Extract the (x, y) coordinate from the center of the cell holding the provided text.  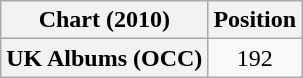
192 (255, 58)
Position (255, 20)
UK Albums (OCC) (104, 58)
Chart (2010) (104, 20)
